Identify which cell holds the provided text, then report its [X, Y] central coordinate. 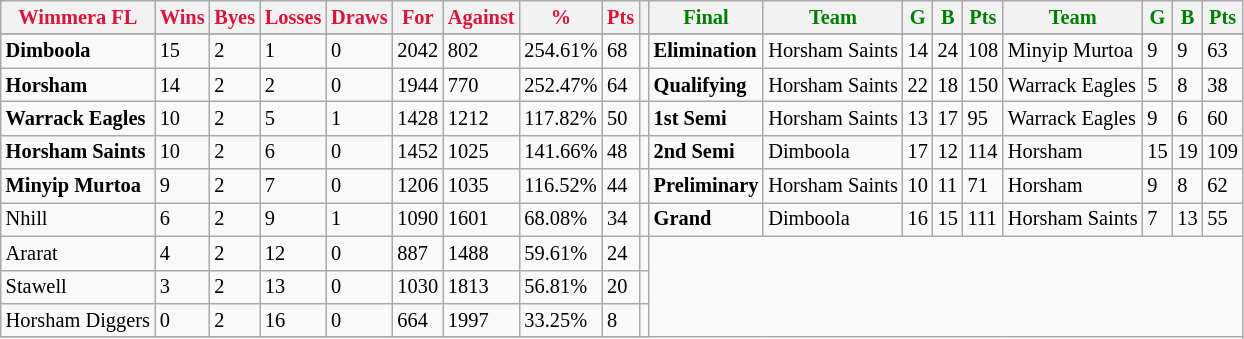
111 [983, 219]
117.82% [560, 118]
3 [182, 287]
Final [706, 17]
Nhill [78, 219]
19 [1187, 152]
1488 [482, 253]
1997 [482, 320]
50 [620, 118]
Stawell [78, 287]
71 [983, 186]
33.25% [560, 320]
34 [620, 219]
141.66% [560, 152]
1030 [418, 287]
116.52% [560, 186]
1025 [482, 152]
770 [482, 85]
11 [948, 186]
1206 [418, 186]
1212 [482, 118]
1st Semi [706, 118]
38 [1222, 85]
Elimination [706, 51]
114 [983, 152]
55 [1222, 219]
150 [983, 85]
254.61% [560, 51]
252.47% [560, 85]
Horsham Diggers [78, 320]
Ararat [78, 253]
Wimmera FL [78, 17]
44 [620, 186]
18 [948, 85]
1944 [418, 85]
68 [620, 51]
1601 [482, 219]
Byes [234, 17]
1090 [418, 219]
% [560, 17]
62 [1222, 186]
802 [482, 51]
95 [983, 118]
2nd Semi [706, 152]
20 [620, 287]
1035 [482, 186]
4 [182, 253]
109 [1222, 152]
For [418, 17]
63 [1222, 51]
22 [918, 85]
Against [482, 17]
Grand [706, 219]
887 [418, 253]
1452 [418, 152]
64 [620, 85]
Preliminary [706, 186]
48 [620, 152]
108 [983, 51]
1428 [418, 118]
56.81% [560, 287]
Losses [293, 17]
Wins [182, 17]
664 [418, 320]
68.08% [560, 219]
60 [1222, 118]
2042 [418, 51]
Draws [359, 17]
Qualifying [706, 85]
1813 [482, 287]
59.61% [560, 253]
